Return (x, y) of the center of cell containing provided text 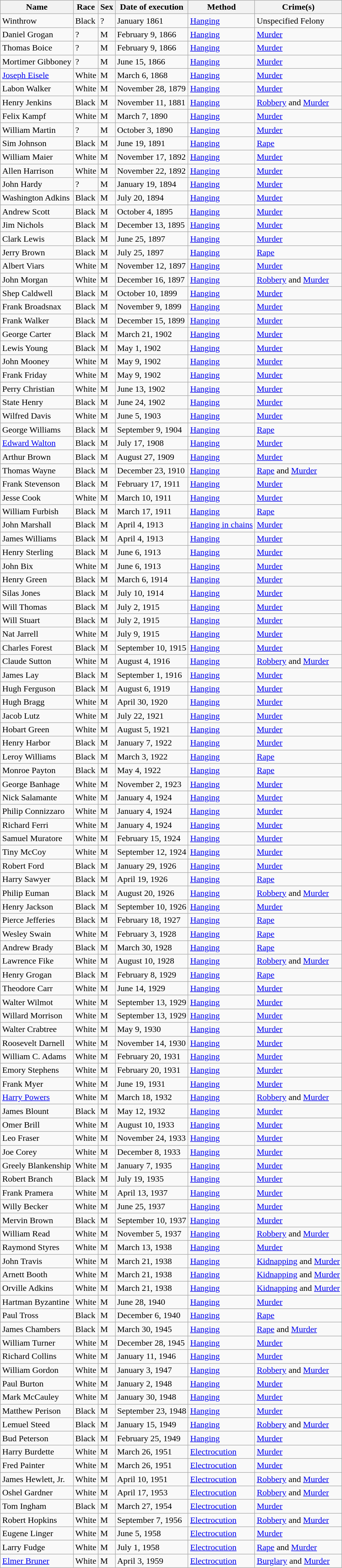
James Lay (37, 675)
John Marshall (37, 525)
State Henry (37, 402)
Frank Broadsnax (37, 307)
Robert Branch (37, 1179)
Wesley Swain (37, 934)
George Banhage (37, 784)
Mark McCauley (37, 1397)
Nat Jarrell (37, 634)
Method (222, 7)
July 25, 1897 (152, 252)
September 23, 1948 (152, 1411)
January 19, 1894 (152, 184)
Frank Walker (37, 320)
Unspecified Felony (298, 21)
October 4, 1895 (152, 212)
Perry Christian (37, 389)
Robert Hopkins (37, 1520)
Fred Painter (37, 1465)
Will Stuart (37, 621)
Hartman Byzantine (37, 1302)
William Furbish (37, 511)
Lawrence Fike (37, 961)
June 19, 1891 (152, 143)
June 14, 1929 (152, 988)
March 17, 1911 (152, 511)
Allen Harrison (37, 171)
Hugh Ferguson (37, 689)
Tom Ingham (37, 1506)
July 9, 1915 (152, 634)
Thomas Boice (37, 48)
Leo Fraser (37, 1138)
October 3, 1890 (152, 130)
March 6, 1914 (152, 579)
September 10, 1937 (152, 1220)
June 15, 1866 (152, 62)
Clark Lewis (37, 239)
Harry Powers (37, 1097)
Labon Walker (37, 89)
August 6, 1919 (152, 689)
January 7, 1922 (152, 743)
January 2, 1948 (152, 1384)
January 1861 (152, 21)
January 29, 1926 (152, 866)
Richard Collins (37, 1356)
Greely Blankenship (37, 1166)
Name (37, 7)
Frank Myer (37, 1084)
April 30, 1920 (152, 702)
Richard Ferri (37, 825)
February 25, 1949 (152, 1438)
John Morgan (37, 280)
Eugene Linger (37, 1534)
Pierce Jefferies (37, 920)
Frank Pramera (37, 1193)
January 3, 1947 (152, 1370)
September 10, 1915 (152, 648)
Jerry Brown (37, 252)
William Gordon (37, 1370)
Winthrow (37, 21)
Jacob Lutz (37, 716)
December 8, 1933 (152, 1152)
Paul Burton (37, 1384)
Albert Viars (37, 266)
August 27, 1909 (152, 457)
March 21, 1902 (152, 334)
Nick Salamante (37, 797)
March 13, 1938 (152, 1247)
Will Thomas (37, 607)
May 9, 1930 (152, 1029)
William Maier (37, 157)
Monroe Payton (37, 770)
December 6, 1940 (152, 1316)
Bud Peterson (37, 1438)
James Williams (37, 539)
James Blount (37, 1111)
Wilfred Davis (37, 416)
September 1, 1916 (152, 675)
Henry Green (37, 579)
Larry Fudge (37, 1547)
December 28, 1945 (152, 1343)
July 10, 1914 (152, 593)
John Bix (37, 566)
December 15, 1899 (152, 320)
Willard Morrison (37, 1015)
Paul Tross (37, 1316)
Date of execution (152, 7)
Felix Kampf (37, 116)
January 30, 1948 (152, 1397)
April 13, 1937 (152, 1193)
Willy Becker (37, 1206)
August 10, 1928 (152, 961)
Hobart Green (37, 729)
Leroy Williams (37, 757)
December 13, 1895 (152, 225)
Samuel Muratore (37, 839)
Philip Connizzaro (37, 811)
Shep Caldwell (37, 293)
July 1, 1958 (152, 1547)
October 10, 1899 (152, 293)
George Williams (37, 430)
Lemuel Steed (37, 1424)
November 17, 1892 (152, 157)
September 10, 1926 (152, 907)
August 4, 1916 (152, 661)
April 19, 1926 (152, 879)
September 9, 1904 (152, 430)
Race (86, 7)
Andrew Scott (37, 212)
June 24, 1902 (152, 402)
November 24, 1933 (152, 1138)
November 9, 1899 (152, 307)
Claude Sutton (37, 661)
Walter Crabtree (37, 1029)
November 12, 1897 (152, 266)
Oshel Gardner (37, 1493)
Hanging in chains (222, 525)
Andrew Brady (37, 947)
January 7, 1935 (152, 1166)
James Chambers (37, 1329)
Henry Grogan (37, 975)
December 16, 1897 (152, 280)
Burglary and Murder (298, 1561)
June 25, 1937 (152, 1206)
August 10, 1933 (152, 1125)
William Turner (37, 1343)
March 6, 1868 (152, 75)
Jesse Cook (37, 498)
June 28, 1940 (152, 1302)
September 12, 1924 (152, 852)
September 7, 1956 (152, 1520)
Walter Wilmot (37, 1002)
March 27, 1954 (152, 1506)
Tiny McCoy (37, 852)
Crime(s) (298, 7)
George Carter (37, 334)
Edward Walton (37, 443)
July 19, 1935 (152, 1179)
November 11, 1881 (152, 102)
Frank Friday (37, 375)
April 10, 1951 (152, 1479)
Thomas Wayne (37, 471)
Matthew Perison (37, 1411)
Joe Corey (37, 1152)
June 5, 1958 (152, 1534)
March 30, 1928 (152, 947)
Sex (107, 7)
August 20, 1926 (152, 893)
Jim Nichols (37, 225)
February 3, 1928 (152, 934)
July 22, 1921 (152, 716)
December 23, 1910 (152, 471)
February 17, 1911 (152, 484)
March 7, 1890 (152, 116)
March 30, 1945 (152, 1329)
May 1, 1902 (152, 348)
Elmer Bruner (37, 1561)
Orville Adkins (37, 1288)
Charles Forest (37, 648)
March 3, 1922 (152, 757)
Daniel Grogan (37, 34)
Washington Adkins (37, 198)
August 5, 1921 (152, 729)
Robert Ford (37, 866)
Omer Brill (37, 1125)
Arthur Brown (37, 457)
November 14, 1930 (152, 1043)
July 20, 1894 (152, 198)
April 17, 1953 (152, 1493)
November 5, 1937 (152, 1234)
Emory Stephens (37, 1070)
Roosevelt Darnell (37, 1043)
July 17, 1908 (152, 443)
Harry Sawyer (37, 879)
Harry Burdette (37, 1452)
May 4, 1922 (152, 770)
March 10, 1911 (152, 498)
May 12, 1932 (152, 1111)
Silas Jones (37, 593)
Frank Stevenson (37, 484)
November 22, 1892 (152, 171)
Arnett Booth (37, 1275)
February 18, 1927 (152, 920)
Philip Euman (37, 893)
February 15, 1924 (152, 839)
John Mooney (37, 361)
Theodore Carr (37, 988)
June 5, 1903 (152, 416)
William Martin (37, 130)
January 15, 1949 (152, 1424)
Raymond Styres (37, 1247)
November 2, 1923 (152, 784)
November 28, 1879 (152, 89)
Hugh Bragg (37, 702)
June 13, 1902 (152, 389)
March 18, 1932 (152, 1097)
Henry Jenkins (37, 102)
June 25, 1897 (152, 239)
Lewis Young (37, 348)
William C. Adams (37, 1057)
John Travis (37, 1261)
February 8, 1929 (152, 975)
June 19, 1931 (152, 1084)
John Hardy (37, 184)
Mortimer Gibboney (37, 62)
Henry Sterling (37, 552)
James Hewlett, Jr. (37, 1479)
Mervin Brown (37, 1220)
Henry Jackson (37, 907)
William Read (37, 1234)
April 3, 1959 (152, 1561)
Henry Harbor (37, 743)
Joseph Eisele (37, 75)
January 11, 1946 (152, 1356)
Sim Johnson (37, 143)
